Search for the cell housing the specified text and yield its [x, y] center coordinate. 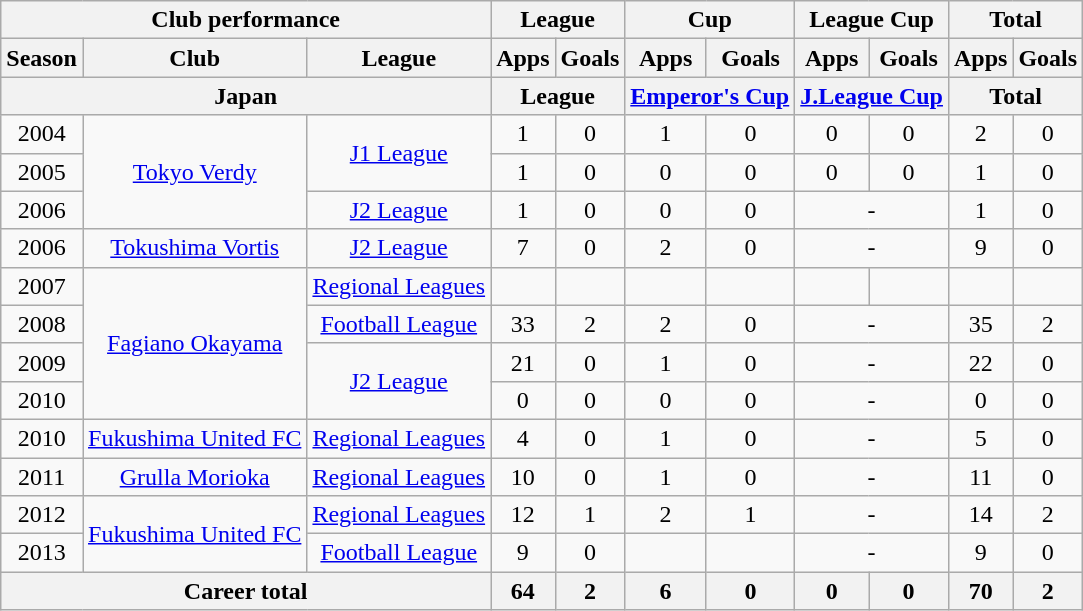
70 [980, 591]
14 [980, 515]
Grulla Morioka [194, 477]
22 [980, 362]
Club [194, 58]
League Cup [872, 20]
Tokyo Verdy [194, 172]
2008 [42, 324]
Japan [246, 96]
11 [980, 477]
Career total [246, 591]
7 [523, 248]
Tokushima Vortis [194, 248]
2007 [42, 286]
33 [523, 324]
5 [980, 438]
2009 [42, 362]
Fagiano Okayama [194, 343]
35 [980, 324]
2011 [42, 477]
10 [523, 477]
64 [523, 591]
Season [42, 58]
12 [523, 515]
Emperor's Cup [710, 96]
Cup [710, 20]
J1 League [399, 153]
2005 [42, 172]
2004 [42, 134]
2012 [42, 515]
4 [523, 438]
2013 [42, 553]
6 [666, 591]
J.League Cup [872, 96]
Club performance [246, 20]
21 [523, 362]
